Capture the cell that displays the provided text and extract its (x, y) central coordinate. 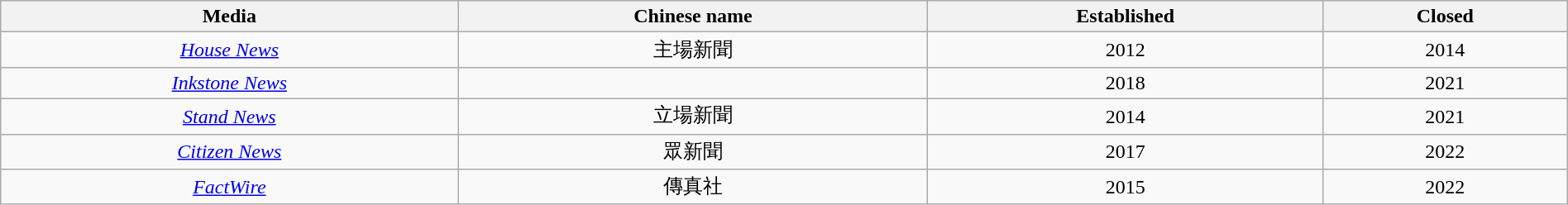
傳真社 (693, 187)
2018 (1125, 83)
立場新聞 (693, 116)
Media (230, 17)
Stand News (230, 116)
眾新聞 (693, 152)
Chinese name (693, 17)
Inkstone News (230, 83)
Citizen News (230, 152)
Established (1125, 17)
2017 (1125, 152)
2012 (1125, 50)
FactWire (230, 187)
Closed (1445, 17)
House News (230, 50)
主場新聞 (693, 50)
2015 (1125, 187)
